Provide the (X, Y) coordinate of the cell's center where the given text is located.  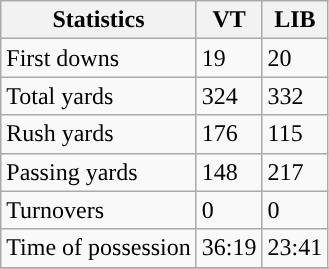
First downs (99, 58)
Turnovers (99, 210)
Total yards (99, 96)
23:41 (295, 248)
176 (229, 134)
332 (295, 96)
Time of possession (99, 248)
20 (295, 58)
148 (229, 172)
36:19 (229, 248)
Statistics (99, 20)
Passing yards (99, 172)
217 (295, 172)
19 (229, 58)
115 (295, 134)
Rush yards (99, 134)
324 (229, 96)
LIB (295, 20)
VT (229, 20)
